Output the (X, Y) coordinate of the center of the cell containing the given text.  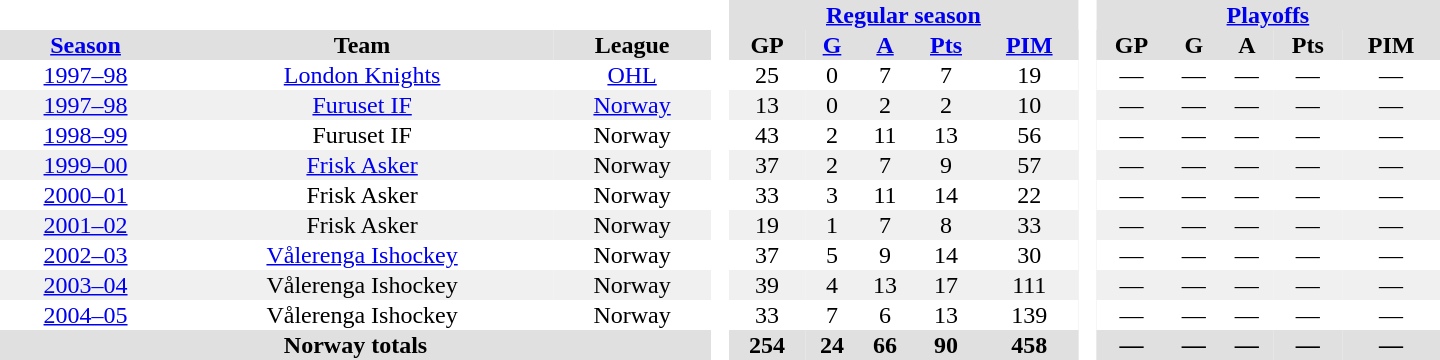
Norway totals (356, 345)
1999–00 (86, 165)
London Knights (362, 75)
2000–01 (86, 195)
1998–99 (86, 135)
8 (946, 225)
56 (1029, 135)
3 (832, 195)
OHL (632, 75)
2001–02 (86, 225)
39 (768, 285)
League (632, 45)
90 (946, 345)
10 (1029, 105)
Regular season (904, 15)
458 (1029, 345)
2004–05 (86, 315)
4 (832, 285)
25 (768, 75)
5 (832, 255)
111 (1029, 285)
6 (886, 315)
254 (768, 345)
Season (86, 45)
17 (946, 285)
24 (832, 345)
Team (362, 45)
22 (1029, 195)
43 (768, 135)
139 (1029, 315)
30 (1029, 255)
2003–04 (86, 285)
Playoffs (1268, 15)
1 (832, 225)
2002–03 (86, 255)
57 (1029, 165)
66 (886, 345)
